Provide the [X, Y] coordinate of the cell's center where the given text is located.  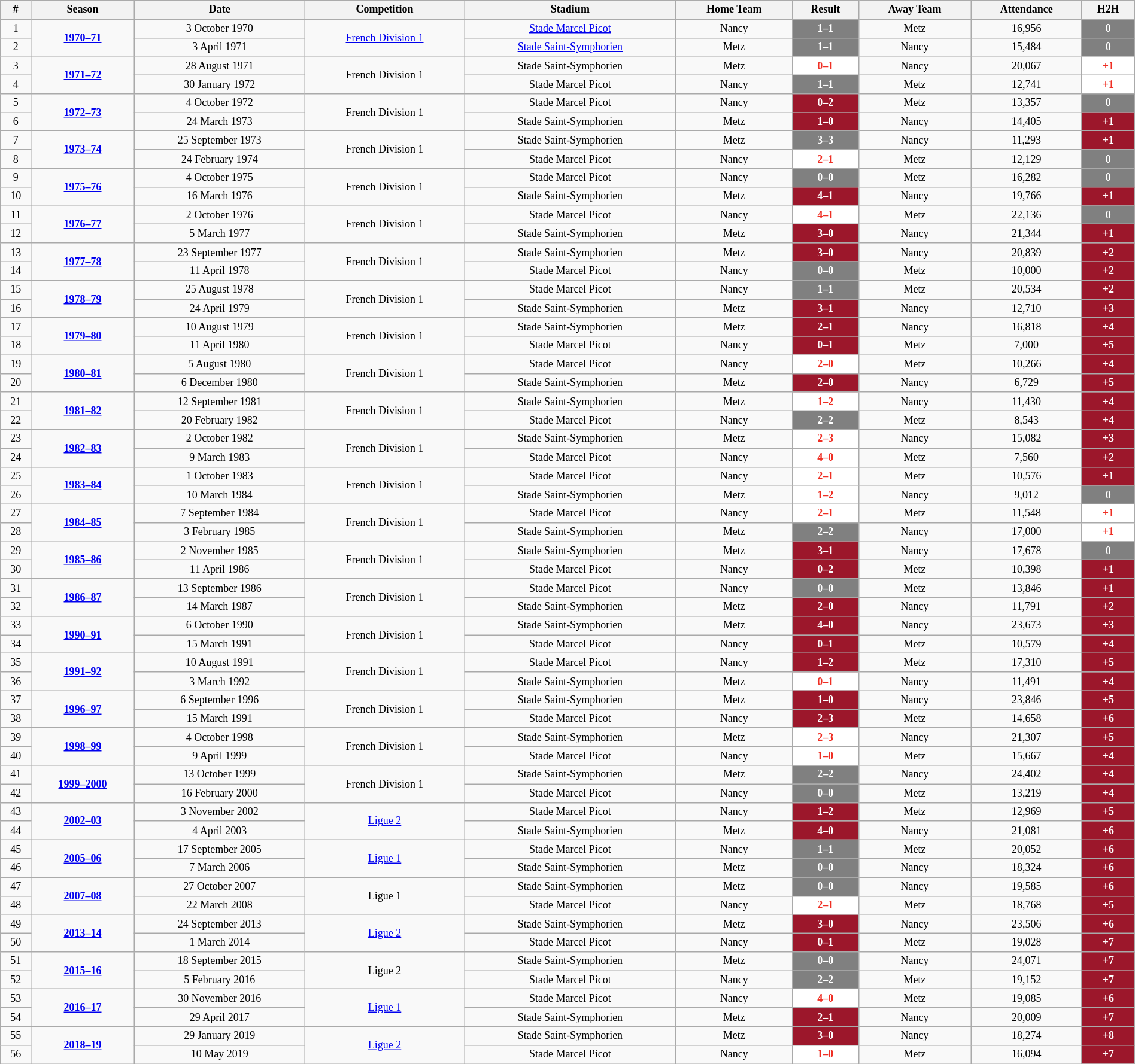
29 [16, 551]
11,548 [1027, 513]
2013–14 [83, 933]
24 April 1979 [219, 309]
3 November 2002 [219, 811]
10 March 1984 [219, 494]
19,152 [1027, 980]
12,741 [1027, 84]
16,956 [1027, 29]
28 [16, 533]
2016–17 [83, 1008]
10 August 1991 [219, 663]
5 March 1977 [219, 233]
22,136 [1027, 215]
1998–99 [83, 746]
17,678 [1027, 551]
45 [16, 849]
54 [16, 1017]
20 February 1982 [219, 420]
55 [16, 1035]
1975–76 [83, 187]
15,484 [1027, 47]
20,052 [1027, 849]
1971–72 [83, 75]
1991–92 [83, 672]
21 [16, 401]
12 September 1981 [219, 401]
21,307 [1027, 737]
22 March 2008 [219, 905]
30 January 1972 [219, 84]
24 [16, 457]
30 [16, 570]
10 [16, 196]
11 April 1986 [219, 570]
25 September 1973 [219, 140]
5 [16, 103]
16 February 2000 [219, 794]
2 November 1985 [219, 551]
9 April 1999 [219, 756]
7,560 [1027, 457]
50 [16, 942]
13 September 1986 [219, 588]
8,543 [1027, 420]
29 January 2019 [219, 1035]
Attendance [1027, 10]
39 [16, 737]
1986–87 [83, 597]
19,766 [1027, 196]
18,324 [1027, 868]
9 [16, 177]
1979–80 [83, 336]
25 [16, 476]
23,673 [1027, 625]
2018–19 [83, 1045]
38 [16, 718]
14 March 1987 [219, 607]
11 April 1978 [219, 270]
29 April 2017 [219, 1017]
20,534 [1027, 290]
42 [16, 794]
48 [16, 905]
1970–71 [83, 38]
12,710 [1027, 309]
46 [16, 868]
5 February 2016 [219, 980]
40 [16, 756]
7 September 1984 [219, 513]
36 [16, 681]
11,791 [1027, 607]
7 [16, 140]
13,219 [1027, 794]
5 August 1980 [219, 364]
6 October 1990 [219, 625]
1 March 2014 [219, 942]
2002–03 [83, 821]
1978–79 [83, 299]
1985–86 [83, 560]
9 March 1983 [219, 457]
3 February 1985 [219, 533]
1984–85 [83, 522]
6 [16, 122]
2 [16, 47]
4 October 1972 [219, 103]
31 [16, 588]
33 [16, 625]
13,846 [1027, 588]
15 [16, 290]
23 [16, 439]
17,000 [1027, 533]
10 May 2019 [219, 1054]
44 [16, 831]
19,085 [1027, 998]
4 October 1998 [219, 737]
18,274 [1027, 1035]
16 [16, 309]
2 October 1982 [219, 439]
Away Team [915, 10]
Competition [384, 10]
20,839 [1027, 253]
Date [219, 10]
10,576 [1027, 476]
Season [83, 10]
23,506 [1027, 924]
2 October 1976 [219, 215]
1972–73 [83, 113]
# [16, 10]
32 [16, 607]
2005–06 [83, 858]
11 April 1980 [219, 346]
2015–16 [83, 971]
19,028 [1027, 942]
30 November 2016 [219, 998]
22 [16, 420]
52 [16, 980]
27 October 2007 [219, 887]
21,344 [1027, 233]
10,266 [1027, 364]
28 August 1971 [219, 66]
3 [16, 66]
1976–77 [83, 224]
11 [16, 215]
1973–74 [83, 150]
15,082 [1027, 439]
1983–84 [83, 485]
37 [16, 700]
6,729 [1027, 383]
56 [16, 1054]
12,129 [1027, 159]
1996–97 [83, 709]
Result [825, 10]
13 [16, 253]
10 August 1979 [219, 327]
Home Team [734, 10]
18 [16, 346]
47 [16, 887]
16,818 [1027, 327]
13 October 1999 [219, 774]
24 February 1974 [219, 159]
19 [16, 364]
35 [16, 663]
8 [16, 159]
9,012 [1027, 494]
6 December 1980 [219, 383]
26 [16, 494]
51 [16, 961]
11,293 [1027, 140]
16 March 1976 [219, 196]
6 September 1996 [219, 700]
3 April 1971 [219, 47]
1977–78 [83, 262]
1980–81 [83, 373]
10,000 [1027, 270]
11,430 [1027, 401]
7 March 2006 [219, 868]
25 August 1978 [219, 290]
24 March 1973 [219, 122]
12 [16, 233]
1981–82 [83, 411]
Stadium [570, 10]
16,282 [1027, 177]
14 [16, 270]
12,969 [1027, 811]
3–3 [825, 140]
15,667 [1027, 756]
1 [16, 29]
23,846 [1027, 700]
10,579 [1027, 644]
1990–91 [83, 634]
+8 [1108, 1035]
20,067 [1027, 66]
14,405 [1027, 122]
34 [16, 644]
21,081 [1027, 831]
17 September 2005 [219, 849]
17 [16, 327]
4 October 1975 [219, 177]
1 October 1983 [219, 476]
14,658 [1027, 718]
20,009 [1027, 1017]
13,357 [1027, 103]
1999–2000 [83, 784]
H2H [1108, 10]
19,585 [1027, 887]
24,071 [1027, 961]
11,491 [1027, 681]
3 October 1970 [219, 29]
53 [16, 998]
16,094 [1027, 1054]
23 September 1977 [219, 253]
4 April 2003 [219, 831]
20 [16, 383]
2007–08 [83, 896]
4 [16, 84]
27 [16, 513]
18,768 [1027, 905]
7,000 [1027, 346]
49 [16, 924]
18 September 2015 [219, 961]
41 [16, 774]
3 March 1992 [219, 681]
17,310 [1027, 663]
43 [16, 811]
24,402 [1027, 774]
10,398 [1027, 570]
1982–83 [83, 448]
24 September 2013 [219, 924]
